Output the [x, y] coordinate of the center of the cell containing the given text.  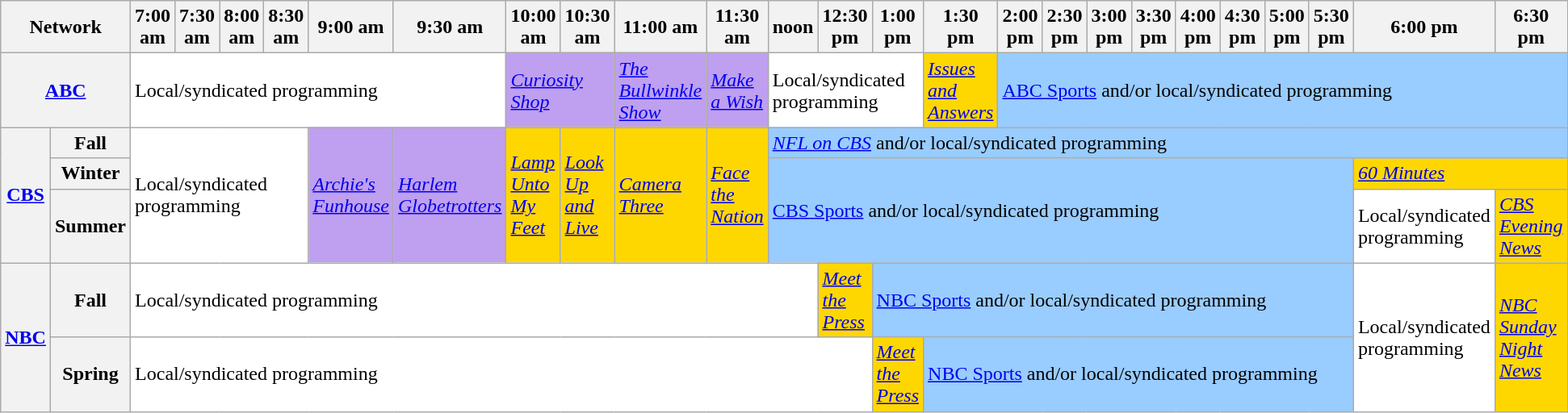
Archie's Funhouse [351, 195]
NBC [26, 337]
Network [66, 27]
7:00 am [153, 27]
2:00 pm [1021, 27]
Spring [90, 374]
Harlem Globetrotters [450, 195]
4:30 pm [1242, 27]
2:30 pm [1064, 27]
Curiosity Shop [560, 90]
8:00 am [242, 27]
Make a Wish [737, 90]
4:00 pm [1198, 27]
CBS Sports and/or local/syndicated programming [1061, 211]
12:30 pm [845, 27]
Summer [90, 226]
5:00 pm [1287, 27]
NFL on CBS and/or local/syndicated programming [1168, 143]
6:30 pm [1531, 27]
CBS Evening News [1531, 226]
Camera Three [660, 195]
6:00 pm [1424, 27]
3:00 pm [1109, 27]
10:00 am [533, 27]
3:30 pm [1153, 27]
Lamp Unto My Feet [533, 195]
10:30 am [588, 27]
11:00 am [660, 27]
NBC Sunday Night News [1531, 337]
5:30 pm [1331, 27]
CBS [26, 195]
The Bullwinkle Show [660, 90]
Look Up and Live [588, 195]
ABC [66, 90]
7:30 am [197, 27]
Face the Nation [737, 195]
noon [793, 27]
9:30 am [450, 27]
ABC Sports and/or local/syndicated programming [1282, 90]
60 Minutes [1460, 173]
1:00 pm [898, 27]
8:30 am [286, 27]
11:30 am [737, 27]
1:30 pm [961, 27]
9:00 am [351, 27]
Issues and Answers [961, 90]
Winter [90, 173]
